From the cell containing the given text, extract its center point as [X, Y] coordinate. 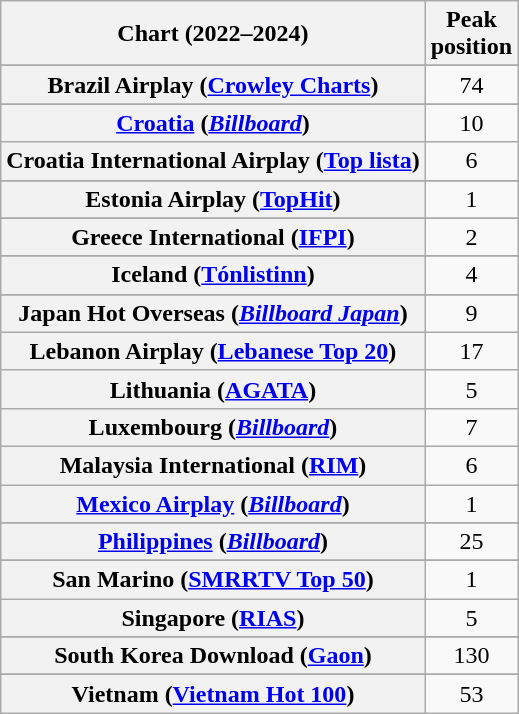
Vietnam (Vietnam Hot 100) [213, 694]
25 [471, 542]
Japan Hot Overseas (Billboard Japan) [213, 313]
9 [471, 313]
Iceland (Tónlistinn) [213, 275]
Luxembourg (Billboard) [213, 427]
Croatia (Billboard) [213, 123]
Lebanon Airplay (Lebanese Top 20) [213, 351]
Chart (2022–2024) [213, 34]
7 [471, 427]
53 [471, 694]
17 [471, 351]
San Marino (SMRRTV Top 50) [213, 580]
2 [471, 237]
Singapore (RIAS) [213, 618]
Croatia International Airplay (Top lista) [213, 161]
Estonia Airplay (TopHit) [213, 199]
74 [471, 85]
Greece International (IFPI) [213, 237]
Peakposition [471, 34]
Philippines (Billboard) [213, 542]
Mexico Airplay (Billboard) [213, 503]
Brazil Airplay (Crowley Charts) [213, 85]
130 [471, 656]
10 [471, 123]
4 [471, 275]
Lithuania (AGATA) [213, 389]
South Korea Download (Gaon) [213, 656]
Malaysia International (RIM) [213, 465]
